Find where the given text appears and provide that cell's center as [X, Y] coordinate. 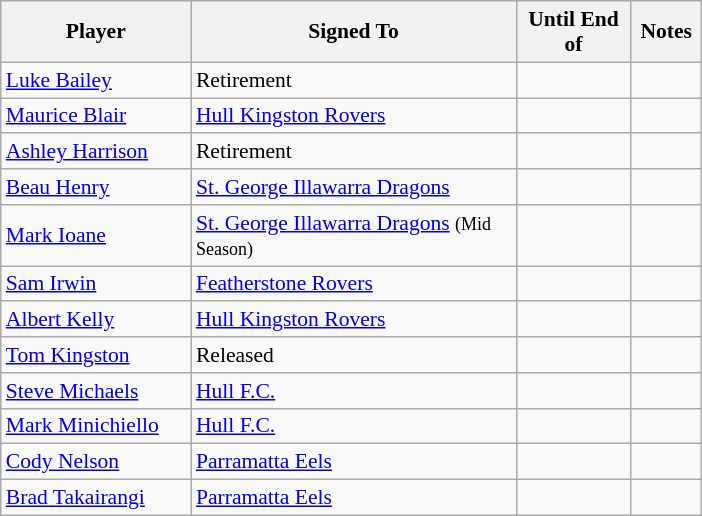
Sam Irwin [96, 284]
Notes [666, 32]
Released [354, 355]
Tom Kingston [96, 355]
Ashley Harrison [96, 152]
Signed To [354, 32]
Featherstone Rovers [354, 284]
Maurice Blair [96, 116]
Until End of [574, 32]
Steve Michaels [96, 391]
Mark Ioane [96, 236]
Brad Takairangi [96, 498]
St. George Illawarra Dragons (Mid Season) [354, 236]
Albert Kelly [96, 320]
Luke Bailey [96, 80]
Cody Nelson [96, 462]
Player [96, 32]
St. George Illawarra Dragons [354, 187]
Mark Minichiello [96, 426]
Beau Henry [96, 187]
